Locate the cell with the specified text and output its (x, y) center coordinate. 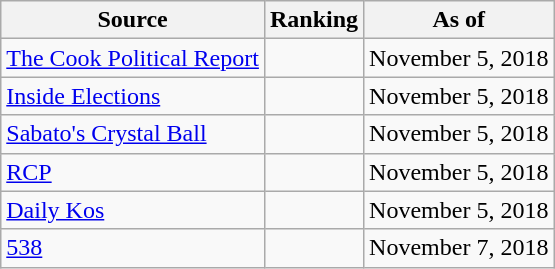
Source (133, 20)
November 7, 2018 (459, 248)
Sabato's Crystal Ball (133, 134)
The Cook Political Report (133, 58)
Inside Elections (133, 96)
RCP (133, 172)
As of (459, 20)
538 (133, 248)
Ranking (314, 20)
Daily Kos (133, 210)
